Pinpoint the cell where the given text exists, returning its [X, Y] midpoint coordinate. 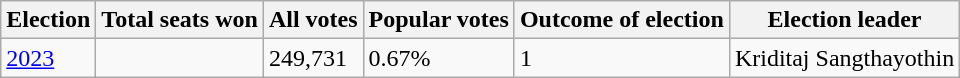
1 [622, 58]
Popular votes [438, 20]
Total seats won [180, 20]
Election leader [844, 20]
All votes [313, 20]
Outcome of election [622, 20]
0.67% [438, 58]
Election [48, 20]
249,731 [313, 58]
Kriditaj Sangthayothin [844, 58]
2023 [48, 58]
